Find where the given text appears and provide that cell's center as [X, Y] coordinate. 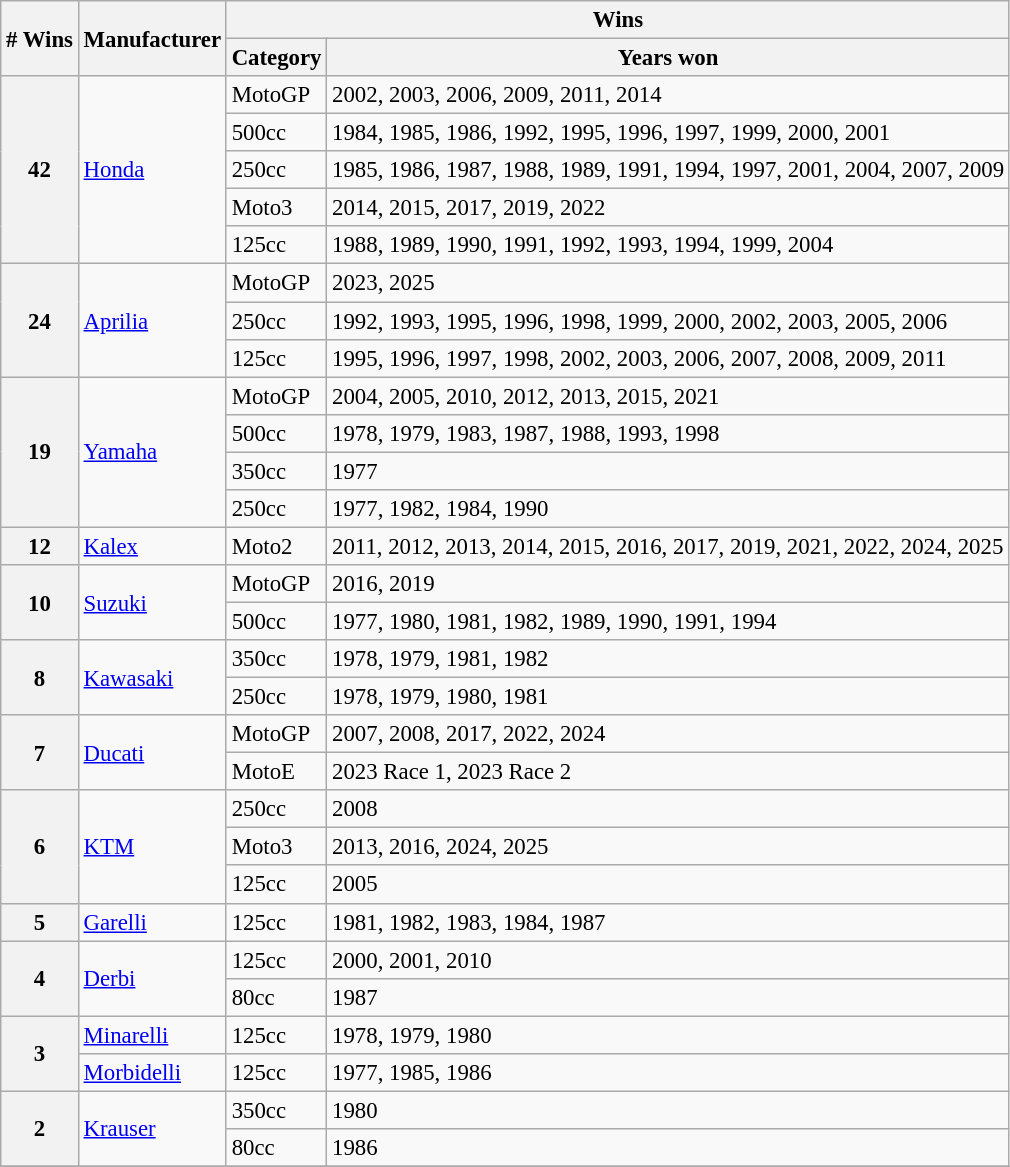
2023, 2025 [668, 283]
Kawasaki [152, 678]
MotoE [276, 772]
Kalex [152, 546]
8 [40, 678]
7 [40, 752]
1981, 1982, 1983, 1984, 1987 [668, 922]
Years won [668, 58]
1985, 1986, 1987, 1988, 1989, 1991, 1994, 1997, 2001, 2004, 2007, 2009 [668, 170]
2000, 2001, 2010 [668, 960]
Minarelli [152, 1035]
Garelli [152, 922]
Wins [618, 20]
Yamaha [152, 452]
1995, 1996, 1997, 1998, 2002, 2003, 2006, 2007, 2008, 2009, 2011 [668, 358]
1977, 1980, 1981, 1982, 1989, 1990, 1991, 1994 [668, 621]
1978, 1979, 1983, 1987, 1988, 1993, 1998 [668, 433]
1992, 1993, 1995, 1996, 1998, 1999, 2000, 2002, 2003, 2005, 2006 [668, 321]
19 [40, 452]
2 [40, 1128]
1977, 1982, 1984, 1990 [668, 509]
Suzuki [152, 602]
42 [40, 170]
2013, 2016, 2024, 2025 [668, 847]
5 [40, 922]
24 [40, 320]
2016, 2019 [668, 584]
Honda [152, 170]
12 [40, 546]
Moto2 [276, 546]
4 [40, 978]
1986 [668, 1148]
1980 [668, 1110]
Krauser [152, 1128]
KTM [152, 846]
2008 [668, 809]
1987 [668, 997]
# Wins [40, 38]
3 [40, 1054]
10 [40, 602]
1984, 1985, 1986, 1992, 1995, 1996, 1997, 1999, 2000, 2001 [668, 133]
Ducati [152, 752]
6 [40, 846]
2007, 2008, 2017, 2022, 2024 [668, 734]
2011, 2012, 2013, 2014, 2015, 2016, 2017, 2019, 2021, 2022, 2024, 2025 [668, 546]
Derbi [152, 978]
1978, 1979, 1980, 1981 [668, 697]
2005 [668, 885]
1978, 1979, 1980 [668, 1035]
Morbidelli [152, 1073]
1977 [668, 471]
Category [276, 58]
2023 Race 1, 2023 Race 2 [668, 772]
Manufacturer [152, 38]
Aprilia [152, 320]
1977, 1985, 1986 [668, 1073]
1988, 1989, 1990, 1991, 1992, 1993, 1994, 1999, 2004 [668, 245]
1978, 1979, 1981, 1982 [668, 659]
2014, 2015, 2017, 2019, 2022 [668, 208]
2002, 2003, 2006, 2009, 2011, 2014 [668, 95]
2004, 2005, 2010, 2012, 2013, 2015, 2021 [668, 396]
